For the text-containing cell, return its midpoint in [X, Y] coordinate format. 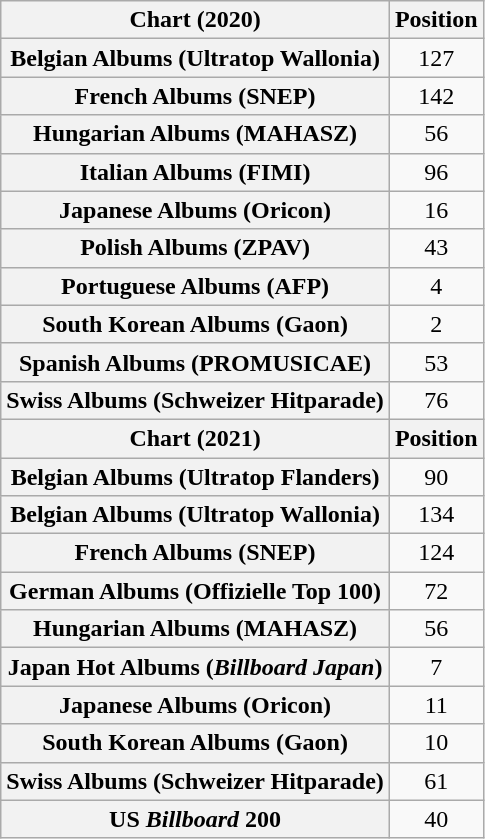
German Albums (Offizielle Top 100) [196, 591]
61 [436, 781]
US Billboard 200 [196, 819]
10 [436, 743]
76 [436, 400]
4 [436, 286]
Chart (2020) [196, 20]
Portuguese Albums (AFP) [196, 286]
90 [436, 477]
Italian Albums (FIMI) [196, 172]
Polish Albums (ZPAV) [196, 248]
Belgian Albums (Ultratop Flanders) [196, 477]
11 [436, 705]
Japan Hot Albums (Billboard Japan) [196, 667]
16 [436, 210]
40 [436, 819]
Chart (2021) [196, 438]
Spanish Albums (PROMUSICAE) [196, 362]
142 [436, 96]
127 [436, 58]
134 [436, 515]
124 [436, 553]
43 [436, 248]
72 [436, 591]
7 [436, 667]
96 [436, 172]
2 [436, 324]
53 [436, 362]
